Output the (X, Y) coordinate of the center of the cell containing the given text.  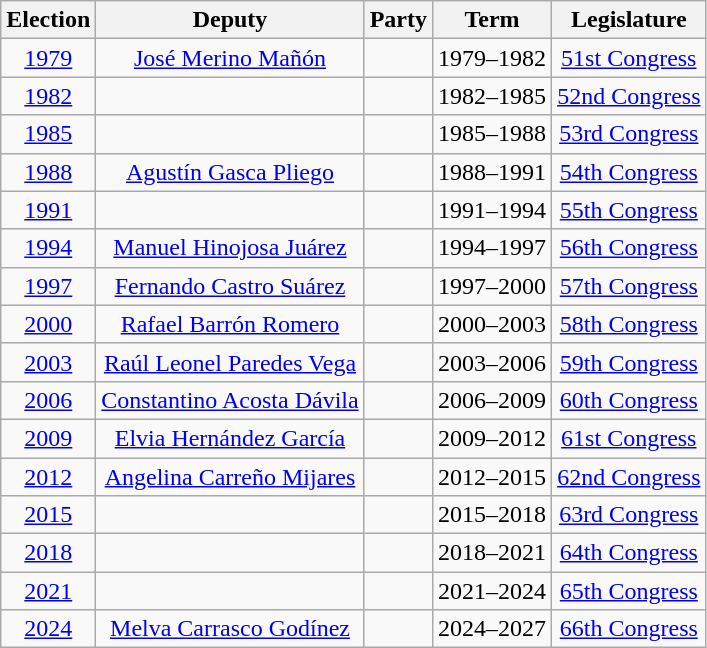
59th Congress (629, 362)
51st Congress (629, 58)
1979 (48, 58)
2024 (48, 629)
2009–2012 (492, 438)
1994 (48, 248)
1985 (48, 134)
2015–2018 (492, 515)
Melva Carrasco Godínez (230, 629)
63rd Congress (629, 515)
2018 (48, 553)
58th Congress (629, 324)
2012–2015 (492, 477)
1982–1985 (492, 96)
1988–1991 (492, 172)
1991–1994 (492, 210)
52nd Congress (629, 96)
Manuel Hinojosa Juárez (230, 248)
2012 (48, 477)
2003 (48, 362)
2024–2027 (492, 629)
61st Congress (629, 438)
Elvia Hernández García (230, 438)
2015 (48, 515)
2000 (48, 324)
Legislature (629, 20)
1985–1988 (492, 134)
Deputy (230, 20)
1982 (48, 96)
56th Congress (629, 248)
2021 (48, 591)
Constantino Acosta Dávila (230, 400)
66th Congress (629, 629)
1979–1982 (492, 58)
2000–2003 (492, 324)
1997–2000 (492, 286)
1988 (48, 172)
60th Congress (629, 400)
2018–2021 (492, 553)
1994–1997 (492, 248)
1997 (48, 286)
64th Congress (629, 553)
65th Congress (629, 591)
Angelina Carreño Mijares (230, 477)
62nd Congress (629, 477)
2006 (48, 400)
1991 (48, 210)
2009 (48, 438)
José Merino Mañón (230, 58)
53rd Congress (629, 134)
2021–2024 (492, 591)
57th Congress (629, 286)
Agustín Gasca Pliego (230, 172)
Raúl Leonel Paredes Vega (230, 362)
Election (48, 20)
Rafael Barrón Romero (230, 324)
55th Congress (629, 210)
Term (492, 20)
Fernando Castro Suárez (230, 286)
2003–2006 (492, 362)
Party (398, 20)
54th Congress (629, 172)
2006–2009 (492, 400)
